Return (x, y) of the center of cell containing provided text 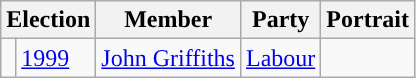
Party (280, 20)
Election (48, 20)
Portrait (368, 20)
1999 (56, 58)
Labour (280, 58)
John Griffiths (168, 58)
Member (168, 20)
